Return (X, Y) of the center of cell containing provided text 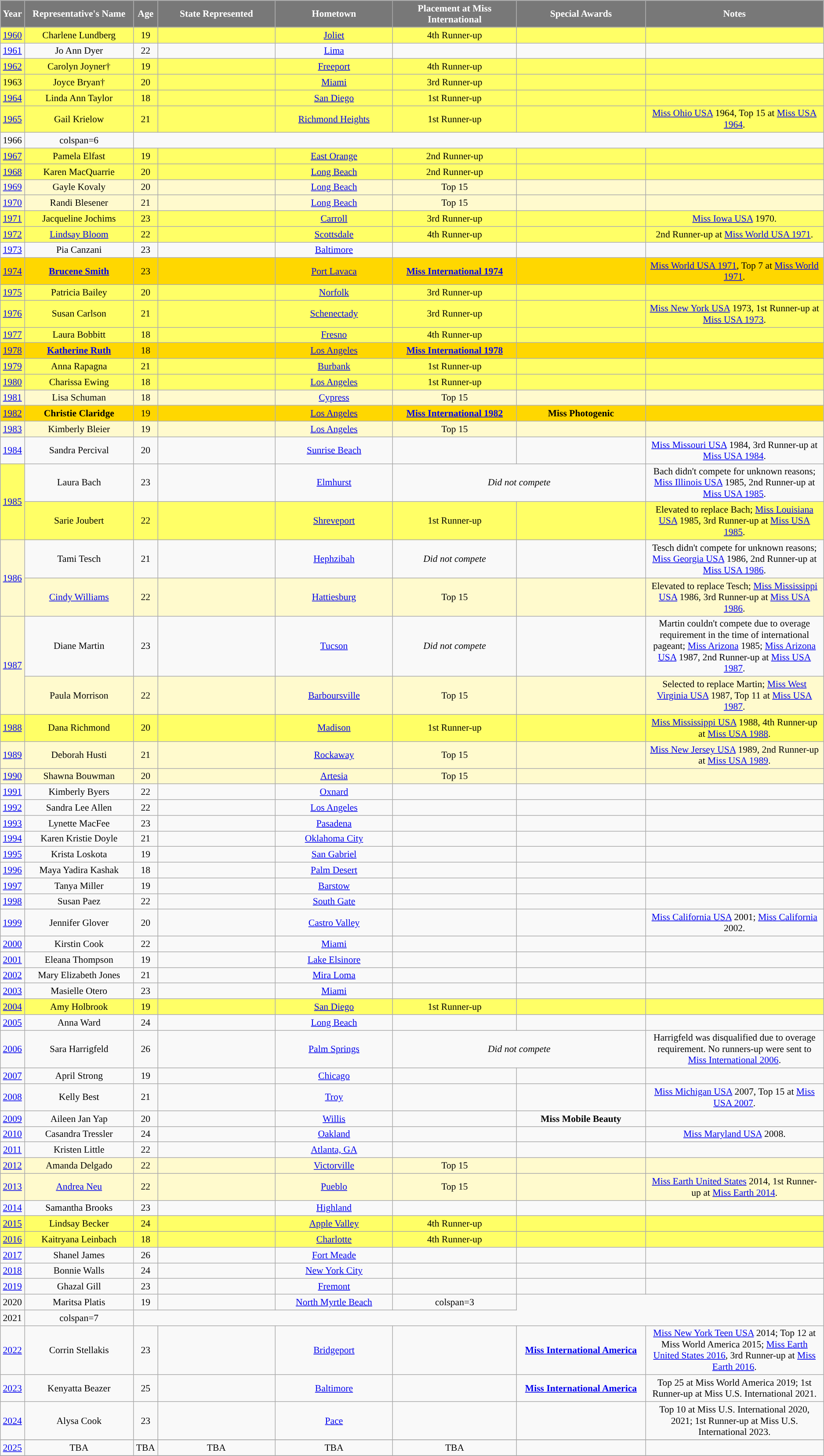
1990 (12, 776)
Charlotte (334, 1240)
State Represented (216, 14)
1961 (12, 51)
Hometown (334, 14)
Kirstin Cook (79, 944)
San Gabriel (334, 855)
Miss California USA 2001; Miss California 2002. (735, 923)
Diane Martin (79, 646)
2000 (12, 944)
Jacqueline Jochims (79, 219)
Victorville (334, 1166)
Sunrise Beach (334, 450)
Sara Harrigfeld (79, 1049)
Carroll (334, 219)
1971 (12, 219)
Year (12, 14)
Miss Maryland USA 2008. (735, 1134)
Patricia Bailey (79, 293)
Maya Yadira Kashak (79, 870)
Representative's Name (79, 14)
Pace (334, 1421)
1998 (12, 902)
Joyce Bryan† (79, 82)
colspan=3 (454, 1302)
1963 (12, 82)
Miss Mississippi USA 1988, 4th Runner-up at Miss USA 1988. (735, 728)
Miss Mobile Beauty (581, 1119)
1999 (12, 923)
Castro Valley (334, 923)
2007 (12, 1076)
1960 (12, 35)
Miss New York Teen USA 2014; Top 12 at Miss World America 2015; Miss Earth United States 2016, 3rd Runner-up at Miss Earth 2016. (735, 1350)
Kimberly Byers (79, 792)
Bach didn't compete for unknown reasons; Miss Illinois USA 1985, 2nd Runner-up at Miss USA 1985. (735, 483)
Artesia (334, 776)
1981 (12, 398)
2016 (12, 1240)
Miss International 1974 (454, 272)
Miss Earth United States 2014, 1st Runner-up at Miss Earth 2014. (735, 1187)
Katherine Ruth (79, 351)
2006 (12, 1049)
Oklahoma City (334, 839)
Linda Ann Taylor (79, 98)
Placement at Miss International (454, 14)
1967 (12, 156)
1985 (12, 502)
Kristen Little (79, 1150)
Christie Claridge (79, 414)
1978 (12, 351)
Eleana Thompson (79, 960)
1984 (12, 450)
New York City (334, 1271)
Andrea Neu (79, 1187)
Kimberly Bleier (79, 429)
2005 (12, 1023)
Burbank (334, 367)
2001 (12, 960)
2008 (12, 1097)
1989 (12, 755)
Mira Loma (334, 976)
Port Lavaca (334, 272)
Cypress (334, 398)
Ghazal Gill (79, 1287)
1964 (12, 98)
Freeport (334, 67)
Amanda Delgado (79, 1166)
Fremont (334, 1287)
Shanel James (79, 1255)
Jo Ann Dyer (79, 51)
Cindy Williams (79, 597)
2022 (12, 1350)
2017 (12, 1255)
Sandra Percival (79, 450)
Susan Paez (79, 902)
1988 (12, 728)
Aileen Jan Yap (79, 1119)
Deborah Husti (79, 755)
Anna Rapagna (79, 367)
Brucene Smith (79, 272)
Tami Tesch (79, 559)
Top 25 at Miss World America 2019; 1st Runner-up at Miss U.S. International 2021. (735, 1388)
Fresno (334, 335)
2015 (12, 1224)
Lima (334, 51)
Highland (334, 1208)
Laura Bobbitt (79, 335)
Hattiesburg (334, 597)
Willis (334, 1119)
Oxnard (334, 792)
Miss International 1982 (454, 414)
2013 (12, 1187)
Pasadena (334, 823)
Samantha Brooks (79, 1208)
Tucson (334, 646)
1975 (12, 293)
Sandra Lee Allen (79, 808)
Miss World USA 1971, Top 7 at Miss World 1971. (735, 272)
Apple Valley (334, 1224)
1986 (12, 578)
2023 (12, 1388)
1982 (12, 414)
Pamela Elfast (79, 156)
Charlene Lundberg (79, 35)
Jennifer Glover (79, 923)
Selected to replace Martin; Miss West Virginia USA 1987, Top 11 at Miss USA 1987. (735, 695)
Masielle Otero (79, 991)
Madison (334, 728)
1993 (12, 823)
Gayle Kovaly (79, 187)
Miss New York USA 1973, 1st Runner-up at Miss USA 1973. (735, 314)
1987 (12, 665)
Special Awards (581, 14)
Scottsdale (334, 234)
2002 (12, 976)
Harrigfeld was disqualified due to overage requirement. No runners-up were sent to Miss International 2006. (735, 1049)
Schenectady (334, 314)
Age (146, 14)
Gail Krielow (79, 119)
1977 (12, 335)
East Orange (334, 156)
Charissa Ewing (79, 382)
2004 (12, 1007)
1997 (12, 886)
1976 (12, 314)
Shreveport (334, 521)
1995 (12, 855)
2020 (12, 1302)
Bridgeport (334, 1350)
Carolyn Joyner† (79, 67)
Chicago (334, 1076)
Elevated to replace Bach; Miss Louisiana USA 1985, 3rd Runner-up at Miss USA 1985. (735, 521)
Miss International 1978 (454, 351)
Atlanta, GA (334, 1150)
2nd Runner-up at Miss World USA 1971. (735, 234)
Maritsa Platis (79, 1302)
Palm Springs (334, 1049)
Kaitryana Leinbach (79, 1240)
Lindsay Bloom (79, 234)
Lisa Schuman (79, 398)
2021 (12, 1318)
Randi Blesener (79, 203)
1974 (12, 272)
1992 (12, 808)
Barboursville (334, 695)
Tesch didn't compete for unknown reasons; Miss Georgia USA 1986, 2nd Runner-up at Miss USA 1986. (735, 559)
1970 (12, 203)
Sarie Joubert (79, 521)
2010 (12, 1134)
Barstow (334, 886)
Susan Carlson (79, 314)
2012 (12, 1166)
Alysa Cook (79, 1421)
1966 (12, 141)
Pia Canzani (79, 250)
Lindsay Becker (79, 1224)
Shawna Bouwman (79, 776)
2011 (12, 1150)
1973 (12, 250)
1996 (12, 870)
1991 (12, 792)
Miss Iowa USA 1970. (735, 219)
Richmond Heights (334, 119)
Notes (735, 14)
Palm Desert (334, 870)
Troy (334, 1097)
Miss Ohio USA 1964, Top 15 at Miss USA 1964. (735, 119)
North Myrtle Beach (334, 1302)
Joliet (334, 35)
colspan=7 (79, 1318)
Rockaway (334, 755)
2014 (12, 1208)
Tanya Miller (79, 886)
Paula Morrison (79, 695)
April Strong (79, 1076)
1980 (12, 382)
Elevated to replace Tesch; Miss Mississippi USA 1986, 3rd Runner-up at Miss USA 1986. (735, 597)
2025 (12, 1448)
2009 (12, 1119)
Corrin Stellakis (79, 1350)
Karen MacQuarrie (79, 172)
Lynette MacFee (79, 823)
Miss New Jersey USA 1989, 2nd Runner-up at Miss USA 1989. (735, 755)
Casandra Tressler (79, 1134)
Miss Photogenic (581, 414)
Kelly Best (79, 1097)
South Gate (334, 902)
Elmhurst (334, 483)
1969 (12, 187)
Norfolk (334, 293)
1983 (12, 429)
Dana Richmond (79, 728)
1968 (12, 172)
colspan=6 (79, 141)
Hephzibah (334, 559)
1972 (12, 234)
2003 (12, 991)
Bonnie Walls (79, 1271)
Kenyatta Beazer (79, 1388)
25 (146, 1388)
Pueblo (334, 1187)
1965 (12, 119)
Fort Meade (334, 1255)
2024 (12, 1421)
1962 (12, 67)
Mary Elizabeth Jones (79, 976)
Anna Ward (79, 1023)
Miss Michigan USA 2007, Top 15 at Miss USA 2007. (735, 1097)
2018 (12, 1271)
Krista Loskota (79, 855)
Amy Holbrook (79, 1007)
Miss Missouri USA 1984, 3rd Runner-up at Miss USA 1984. (735, 450)
Lake Elsinore (334, 960)
1979 (12, 367)
Karen Kristie Doyle (79, 839)
Laura Bach (79, 483)
Top 10 at Miss U.S. International 2020, 2021; 1st Runner-up at Miss U.S. International 2023. (735, 1421)
2019 (12, 1287)
Oakland (334, 1134)
1994 (12, 839)
